Scan for the cell matching the given text and deliver its (X, Y) coordinate at center. 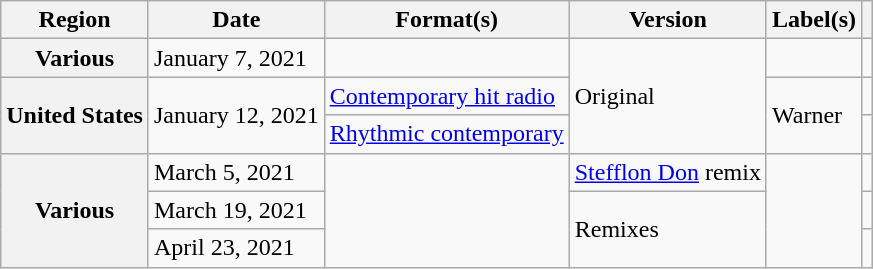
January 7, 2021 (236, 58)
Version (668, 20)
Remixes (668, 229)
January 12, 2021 (236, 115)
United States (75, 115)
March 19, 2021 (236, 210)
Format(s) (446, 20)
Region (75, 20)
March 5, 2021 (236, 172)
Date (236, 20)
Contemporary hit radio (446, 96)
April 23, 2021 (236, 248)
Stefflon Don remix (668, 172)
Warner (814, 115)
Original (668, 96)
Rhythmic contemporary (446, 134)
Label(s) (814, 20)
